From the cell containing the given text, extract its center point as [x, y] coordinate. 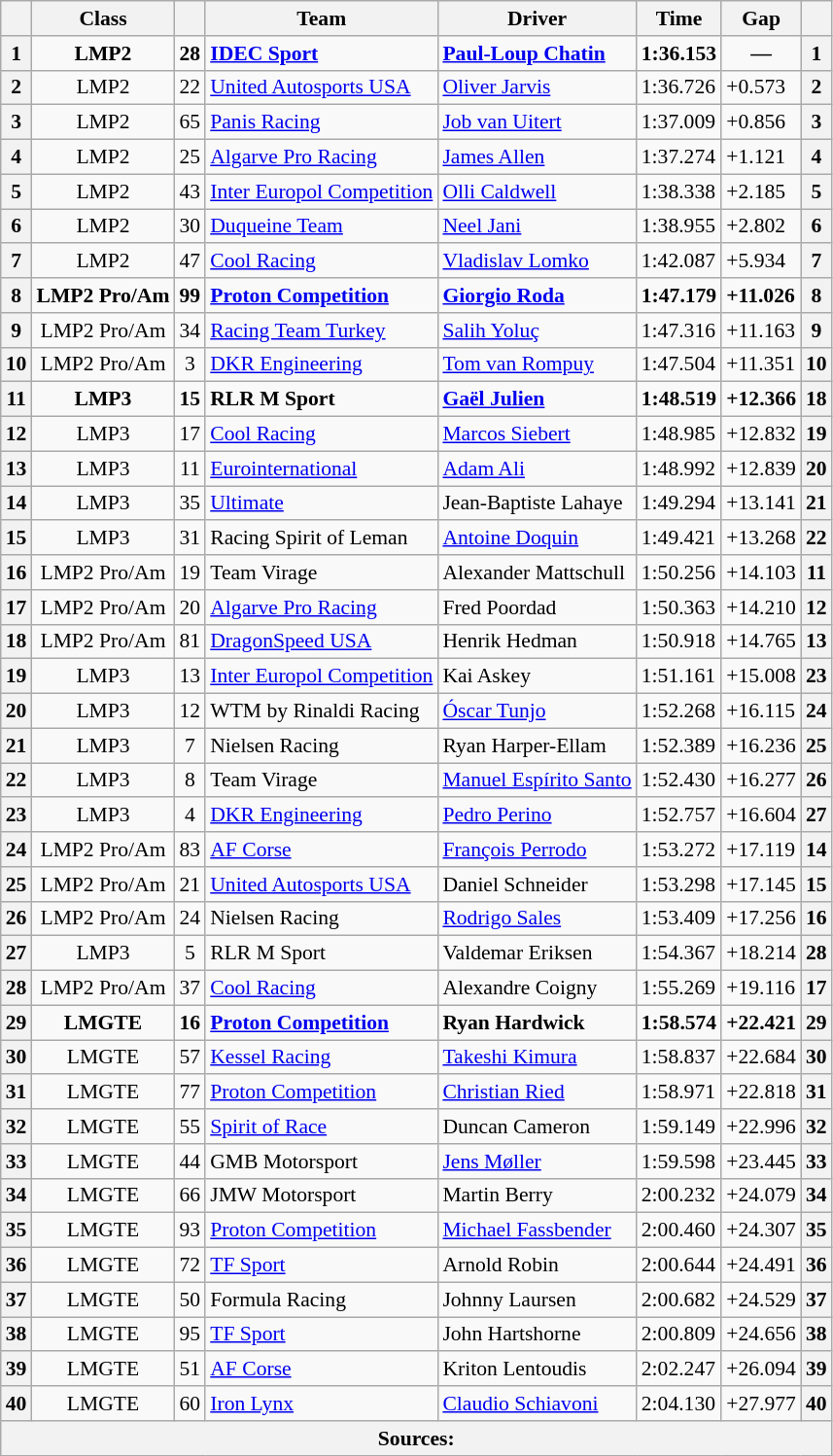
Panis Racing [321, 122]
+12.839 [761, 468]
Johnny Laursen [537, 1300]
+24.491 [761, 1265]
+0.573 [761, 87]
2:00.809 [678, 1335]
— [761, 53]
Michael Fassbender [537, 1231]
Takeshi Kimura [537, 1057]
+17.119 [761, 849]
+11.163 [761, 330]
+11.026 [761, 295]
1:48.519 [678, 399]
+17.145 [761, 884]
Neel Jani [537, 226]
Job van Uitert [537, 122]
1:48.985 [678, 434]
Gaël Julien [537, 399]
Olli Caldwell [537, 191]
1:58.971 [678, 1092]
Spirit of Race [321, 1127]
Racing Spirit of Leman [321, 538]
James Allen [537, 157]
2:04.130 [678, 1404]
1:37.009 [678, 122]
1:48.992 [678, 468]
DragonSpeed USA [321, 641]
1:51.161 [678, 676]
+0.856 [761, 122]
2:00.232 [678, 1196]
1:53.272 [678, 849]
93 [190, 1231]
83 [190, 849]
Formula Racing [321, 1300]
Duqueine Team [321, 226]
1:50.918 [678, 641]
Ryan Harper-Ellam [537, 745]
Antoine Doquin [537, 538]
+22.818 [761, 1092]
1:59.598 [678, 1161]
Daniel Schneider [537, 884]
Fred Poordad [537, 607]
+2.185 [761, 191]
1:55.269 [678, 988]
60 [190, 1404]
Class [103, 18]
2:02.247 [678, 1369]
1:37.274 [678, 157]
1:49.294 [678, 503]
Sources: [416, 1439]
1:36.726 [678, 87]
+2.802 [761, 226]
44 [190, 1161]
+24.079 [761, 1196]
Alexandre Coigny [537, 988]
Racing Team Turkey [321, 330]
2:00.682 [678, 1300]
Giorgio Roda [537, 295]
1:47.179 [678, 295]
43 [190, 191]
Oliver Jarvis [537, 87]
+15.008 [761, 676]
1:52.757 [678, 815]
Vladislav Lomko [537, 261]
50 [190, 1300]
Salih Yoluç [537, 330]
+26.094 [761, 1369]
1:38.338 [678, 191]
+16.115 [761, 711]
Gap [761, 18]
1:47.504 [678, 364]
51 [190, 1369]
JMW Motorsport [321, 1196]
Manuel Espírito Santo [537, 780]
Arnold Robin [537, 1265]
+23.445 [761, 1161]
1:53.298 [678, 884]
1:52.268 [678, 711]
+22.684 [761, 1057]
+24.307 [761, 1231]
+14.103 [761, 572]
+22.996 [761, 1127]
Kessel Racing [321, 1057]
77 [190, 1092]
John Hartshorne [537, 1335]
1:42.087 [678, 261]
1:58.837 [678, 1057]
Ryan Hardwick [537, 1023]
WTM by Rinaldi Racing [321, 711]
Claudio Schiavoni [537, 1404]
Eurointernational [321, 468]
Ultimate [321, 503]
+1.121 [761, 157]
Paul-Loup Chatin [537, 53]
1:52.430 [678, 780]
+18.214 [761, 953]
+14.765 [761, 641]
François Perrodo [537, 849]
1:50.363 [678, 607]
Pedro Perino [537, 815]
+12.832 [761, 434]
Team [321, 18]
Kai Askey [537, 676]
+27.977 [761, 1404]
+17.256 [761, 919]
81 [190, 641]
1:36.153 [678, 53]
1:49.421 [678, 538]
47 [190, 261]
1:52.389 [678, 745]
65 [190, 122]
+16.277 [761, 780]
Alexander Mattschull [537, 572]
Henrik Hedman [537, 641]
+19.116 [761, 988]
+24.656 [761, 1335]
66 [190, 1196]
1:47.316 [678, 330]
Kriton Lentoudis [537, 1369]
+13.268 [761, 538]
57 [190, 1057]
2:00.460 [678, 1231]
Time [678, 18]
+5.934 [761, 261]
1:58.574 [678, 1023]
+16.604 [761, 815]
Martin Berry [537, 1196]
Adam Ali [537, 468]
Driver [537, 18]
+13.141 [761, 503]
Tom van Rompuy [537, 364]
Rodrigo Sales [537, 919]
Jens Møller [537, 1161]
1:59.149 [678, 1127]
Marcos Siebert [537, 434]
Christian Ried [537, 1092]
+11.351 [761, 364]
+22.421 [761, 1023]
Iron Lynx [321, 1404]
1:54.367 [678, 953]
Valdemar Eriksen [537, 953]
1:50.256 [678, 572]
55 [190, 1127]
Jean-Baptiste Lahaye [537, 503]
Óscar Tunjo [537, 711]
1:53.409 [678, 919]
+12.366 [761, 399]
+14.210 [761, 607]
1:38.955 [678, 226]
72 [190, 1265]
95 [190, 1335]
GMB Motorsport [321, 1161]
99 [190, 295]
Duncan Cameron [537, 1127]
+24.529 [761, 1300]
2:00.644 [678, 1265]
+16.236 [761, 745]
IDEC Sport [321, 53]
